Determine the (x, y) coordinate at the center of the cell enclosing the given text.  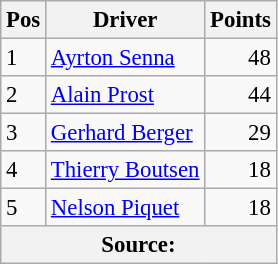
29 (240, 133)
Ayrton Senna (126, 58)
Nelson Piquet (126, 208)
Source: (138, 245)
48 (240, 58)
Alain Prost (126, 95)
Driver (126, 20)
Thierry Boutsen (126, 170)
44 (240, 95)
1 (24, 58)
2 (24, 95)
3 (24, 133)
Points (240, 20)
5 (24, 208)
4 (24, 170)
Gerhard Berger (126, 133)
Pos (24, 20)
